Extract the [x, y] coordinate from the center of the cell holding the provided text.  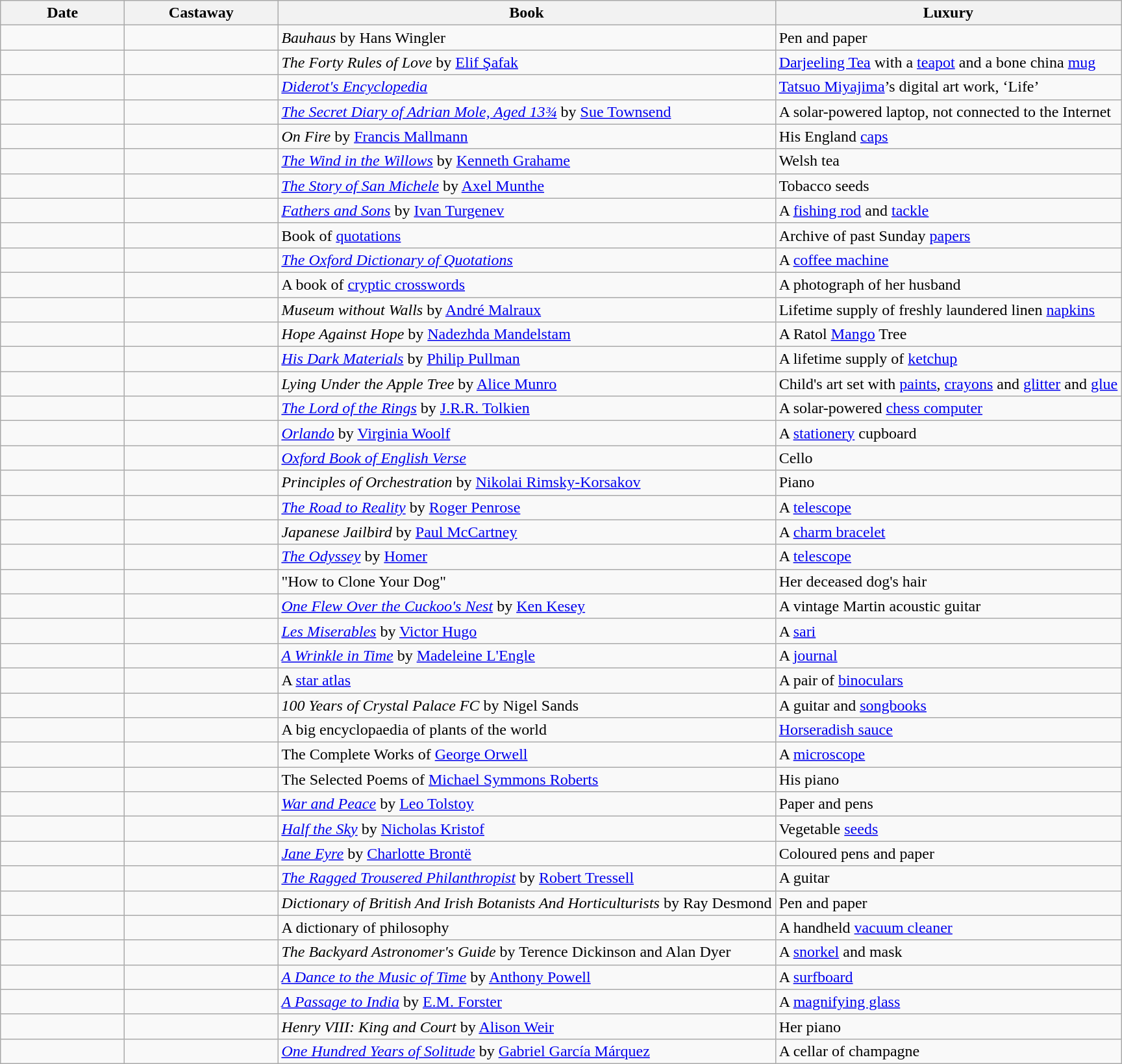
One Hundred Years of Solitude by Gabriel García Márquez [527, 1051]
The Complete Works of George Orwell [527, 755]
The Backyard Astronomer's Guide by Terence Dickinson and Alan Dyer [527, 952]
Japanese Jailbird by Paul McCartney [527, 532]
The Oxford Dictionary of Quotations [527, 260]
A stationery cupboard [948, 433]
His England caps [948, 136]
A guitar and songbooks [948, 705]
Cello [948, 458]
A Passage to India by E.M. Forster [527, 1002]
The Wind in the Willows by Kenneth Grahame [527, 161]
A snorkel and mask [948, 952]
A vintage Martin acoustic guitar [948, 606]
A guitar [948, 878]
The Forty Rules of Love by Elif Şafak [527, 62]
Hope Against Hope by Nadezhda Mandelstam [527, 335]
The Secret Diary of Adrian Mole, Aged 13¾ by Sue Townsend [527, 112]
A sari [948, 631]
Darjeeling Tea with a teapot and a bone china mug [948, 62]
A magnifying glass [948, 1002]
"How to Clone Your Dog" [527, 581]
A book of cryptic crosswords [527, 285]
100 Years of Crystal Palace FC by Nigel Sands [527, 705]
Oxford Book of English Verse [527, 458]
Les Miserables by Victor Hugo [527, 631]
A lifetime supply of ketchup [948, 359]
Lifetime supply of freshly laundered linen napkins [948, 310]
A surfboard [948, 977]
Orlando by Virginia Woolf [527, 433]
Fathers and Sons by Ivan Turgenev [527, 210]
Book [527, 13]
A star atlas [527, 680]
On Fire by Francis Mallmann [527, 136]
A solar-powered chess computer [948, 409]
The Lord of the Rings by J.R.R. Tolkien [527, 409]
The Road to Reality by Roger Penrose [527, 507]
Her piano [948, 1026]
Horseradish sauce [948, 730]
A Ratol Mango Tree [948, 335]
Paper and pens [948, 804]
Welsh tea [948, 161]
The Story of San Michele by Axel Munthe [527, 186]
A Wrinkle in Time by Madeleine L'Engle [527, 655]
Luxury [948, 13]
His piano [948, 779]
The Odyssey by Homer [527, 557]
A Dance to the Music of Time by Anthony Powell [527, 977]
The Ragged Trousered Philanthropist by Robert Tressell [527, 878]
Tatsuo Miyajima’s digital art work, ‘Life’ [948, 87]
Museum without Walls by André Malraux [527, 310]
A fishing rod and tackle [948, 210]
A dictionary of philosophy [527, 928]
Piano [948, 483]
A big encyclopaedia of plants of the world [527, 730]
Diderot's Encyclopedia [527, 87]
A pair of binoculars [948, 680]
A microscope [948, 755]
A solar-powered laptop, not connected to the Internet [948, 112]
A handheld vacuum cleaner [948, 928]
Dictionary of British And Irish Botanists And Horticulturists by Ray Desmond [527, 903]
The Selected Poems of Michael Symmons Roberts [527, 779]
Lying Under the Apple Tree by Alice Munro [527, 384]
Half the Sky by Nicholas Kristof [527, 829]
Her deceased dog's hair [948, 581]
Child's art set with paints, crayons and glitter and glue [948, 384]
Date [62, 13]
A photograph of her husband [948, 285]
A journal [948, 655]
War and Peace by Leo Tolstoy [527, 804]
A cellar of champagne [948, 1051]
A coffee machine [948, 260]
Castaway [201, 13]
Principles of Orchestration by Nikolai Rimsky-Korsakov [527, 483]
Tobacco seeds [948, 186]
A charm bracelet [948, 532]
Bauhaus by Hans Wingler [527, 38]
His Dark Materials by Philip Pullman [527, 359]
Book of quotations [527, 235]
Archive of past Sunday papers [948, 235]
Henry VIII: King and Court by Alison Weir [527, 1026]
Jane Eyre by Charlotte Brontë [527, 854]
Coloured pens and paper [948, 854]
Vegetable seeds [948, 829]
One Flew Over the Cuckoo's Nest by Ken Kesey [527, 606]
